Scan for the cell matching the given text and deliver its (X, Y) coordinate at center. 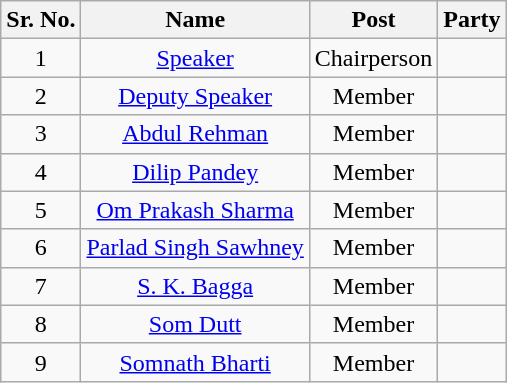
7 (41, 286)
9 (41, 362)
Somnath Bharti (195, 362)
Parlad Singh Sawhney (195, 248)
3 (41, 134)
Dilip Pandey (195, 172)
5 (41, 210)
4 (41, 172)
Sr. No. (41, 20)
Post (373, 20)
Som Dutt (195, 324)
Speaker (195, 58)
Name (195, 20)
1 (41, 58)
Abdul Rehman (195, 134)
S. K. Bagga (195, 286)
Chairperson (373, 58)
Om Prakash Sharma (195, 210)
Party (472, 20)
6 (41, 248)
Deputy Speaker (195, 96)
2 (41, 96)
8 (41, 324)
